For the text-containing cell, return its midpoint in [x, y] coordinate format. 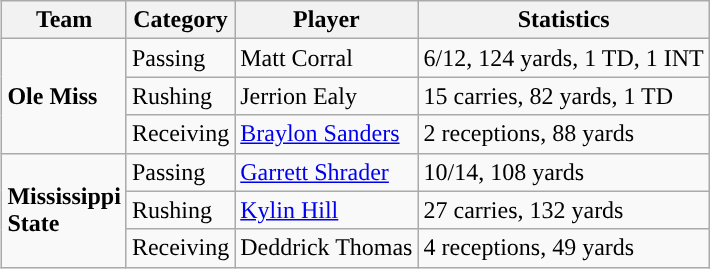
4 receptions, 49 yards [564, 248]
Braylon Sanders [326, 134]
27 carries, 132 yards [564, 210]
Garrett Shrader [326, 172]
Kylin Hill [326, 210]
Deddrick Thomas [326, 248]
Jerrion Ealy [326, 96]
Player [326, 20]
10/14, 108 yards [564, 172]
Matt Corral [326, 58]
Statistics [564, 20]
MississippiState [64, 210]
2 receptions, 88 yards [564, 134]
6/12, 124 yards, 1 TD, 1 INT [564, 58]
15 carries, 82 yards, 1 TD [564, 96]
Team [64, 20]
Ole Miss [64, 96]
Category [180, 20]
